Search for the cell housing the specified text and yield its (X, Y) center coordinate. 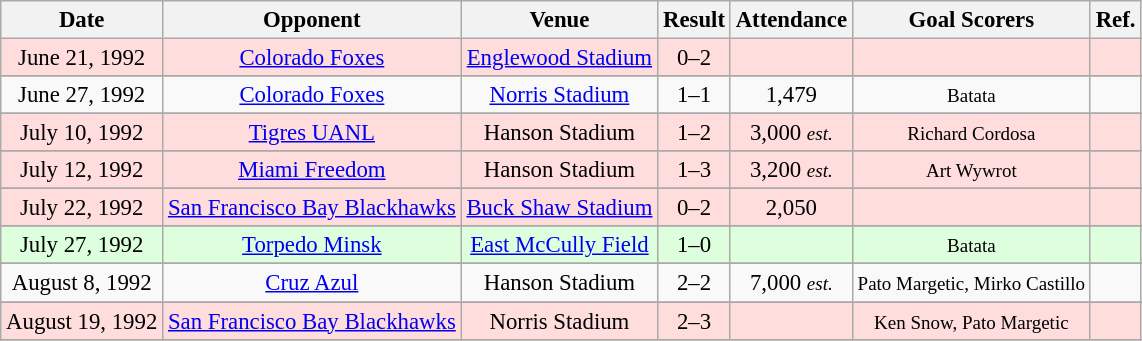
1,479 (791, 95)
1–0 (694, 245)
July 27, 1992 (82, 245)
2–3 (694, 321)
Buck Shaw Stadium (560, 208)
July 22, 1992 (82, 208)
July 12, 1992 (82, 170)
3,000 est. (791, 133)
Miami Freedom (312, 170)
1–2 (694, 133)
Art Wywrot (971, 170)
1–3 (694, 170)
June 21, 1992 (82, 58)
July 10, 1992 (82, 133)
Englewood Stadium (560, 58)
Date (82, 20)
2,050 (791, 208)
2–2 (694, 283)
7,000 est. (791, 283)
Richard Cordosa (971, 133)
August 19, 1992 (82, 321)
East McCully Field (560, 245)
Result (694, 20)
August 8, 1992 (82, 283)
Venue (560, 20)
June 27, 1992 (82, 95)
Torpedo Minsk (312, 245)
Tigres UANL (312, 133)
Pato Margetic, Mirko Castillo (971, 283)
3,200 est. (791, 170)
1–1 (694, 95)
Ref. (1115, 20)
Cruz Azul (312, 283)
Goal Scorers (971, 20)
Opponent (312, 20)
Ken Snow, Pato Margetic (971, 321)
Attendance (791, 20)
